Capture the cell that displays the provided text and extract its [X, Y] central coordinate. 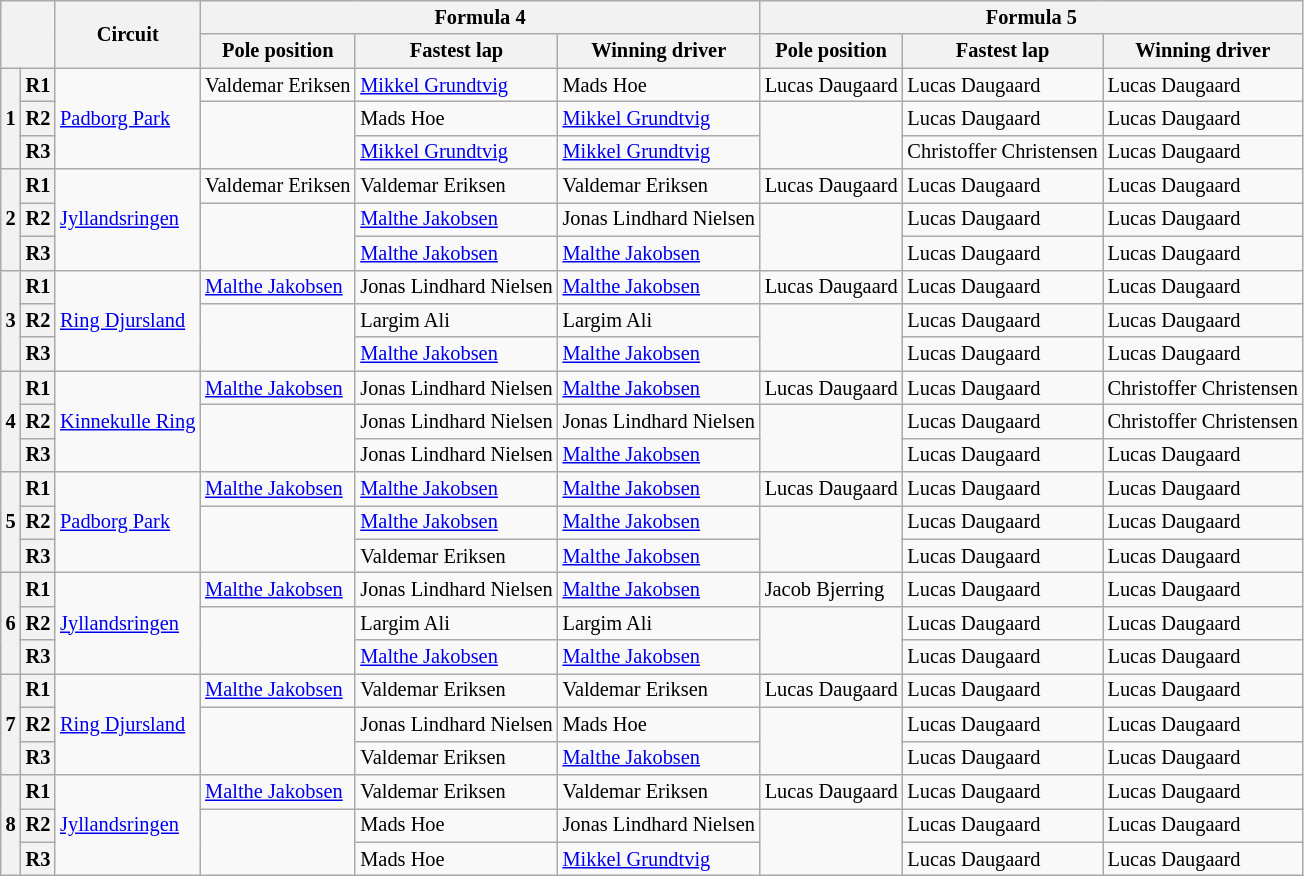
7 [11, 724]
1 [11, 118]
4 [11, 422]
Formula 5 [1032, 17]
6 [11, 622]
Kinnekulle Ring [128, 422]
Formula 4 [480, 17]
3 [11, 320]
5 [11, 522]
8 [11, 824]
2 [11, 220]
Jacob Bjerring [832, 589]
Circuit [128, 34]
